From the cell containing the given text, extract its center point as (X, Y) coordinate. 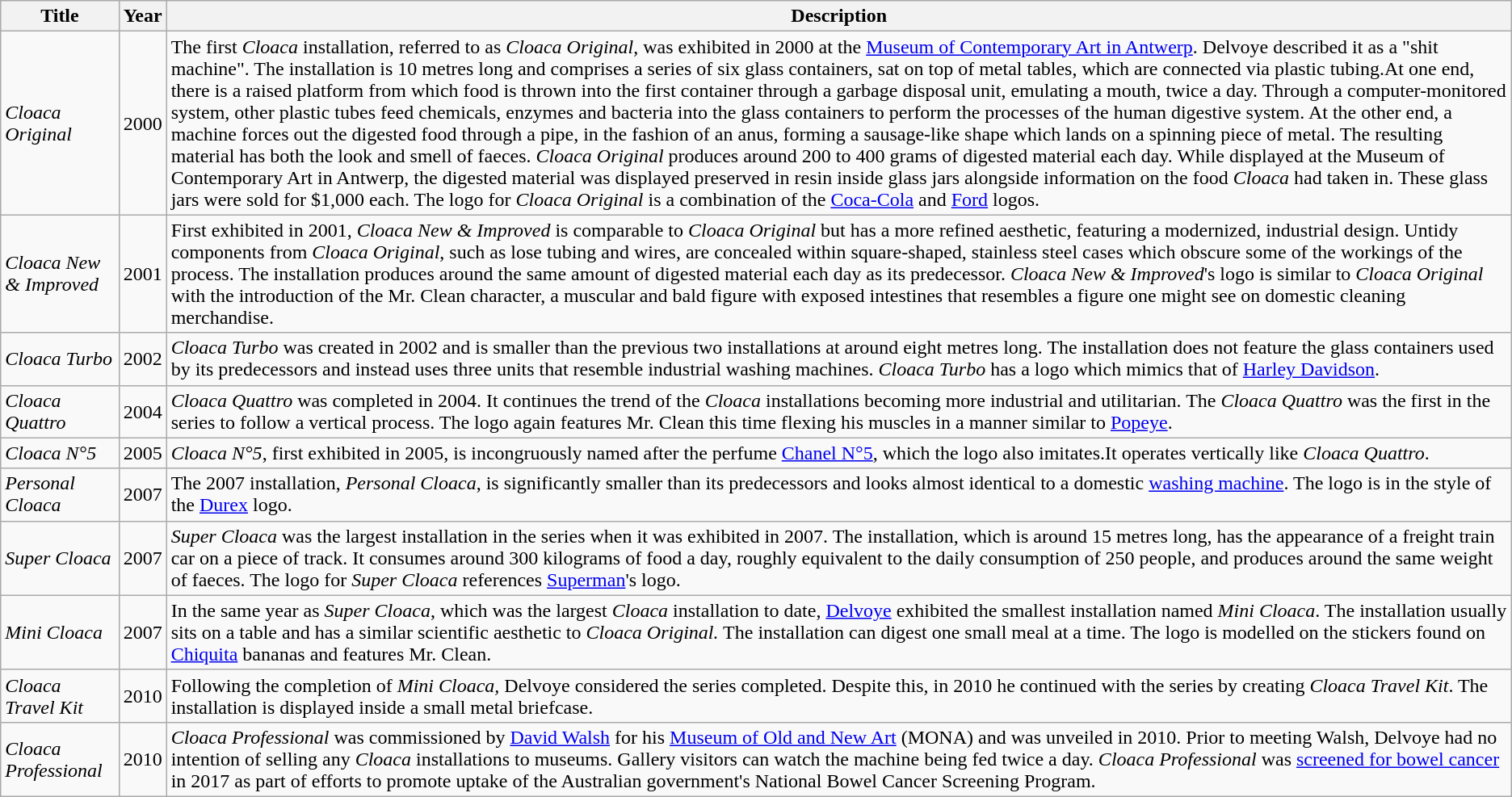
2002 (142, 359)
Cloaca Professional (60, 759)
Super Cloaca (60, 558)
2004 (142, 412)
Description (838, 16)
Cloaca Turbo (60, 359)
Title (60, 16)
Year (142, 16)
Cloaca N°5 (60, 453)
2000 (142, 123)
Cloaca Travel Kit (60, 696)
2001 (142, 274)
Cloaca New & Improved (60, 274)
2005 (142, 453)
Cloaca Original (60, 123)
Mini Cloaca (60, 632)
Cloaca Quattro (60, 412)
Personal Cloaca (60, 494)
